Scan for the cell matching the given text and deliver its [x, y] coordinate at center. 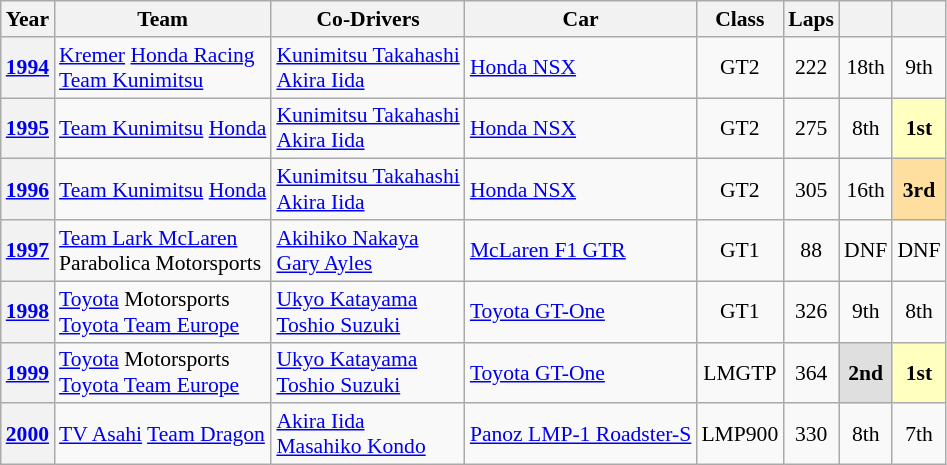
Akihiko Nakaya Gary Ayles [368, 250]
1998 [28, 312]
1994 [28, 68]
Co-Drivers [368, 19]
16th [866, 190]
LMGTP [740, 372]
1996 [28, 190]
364 [811, 372]
326 [811, 312]
Year [28, 19]
1995 [28, 128]
1999 [28, 372]
1997 [28, 250]
305 [811, 190]
2000 [28, 434]
Panoz LMP-1 Roadster-S [581, 434]
18th [866, 68]
3rd [918, 190]
McLaren F1 GTR [581, 250]
7th [918, 434]
TV Asahi Team Dragon [162, 434]
Team [162, 19]
222 [811, 68]
2nd [866, 372]
275 [811, 128]
Team Lark McLaren Parabolica Motorsports [162, 250]
LMP900 [740, 434]
88 [811, 250]
Akira Iida Masahiko Kondo [368, 434]
Kremer Honda Racing Team Kunimitsu [162, 68]
Car [581, 19]
Laps [811, 19]
Class [740, 19]
330 [811, 434]
